Identify which cell holds the provided text, then report its (x, y) central coordinate. 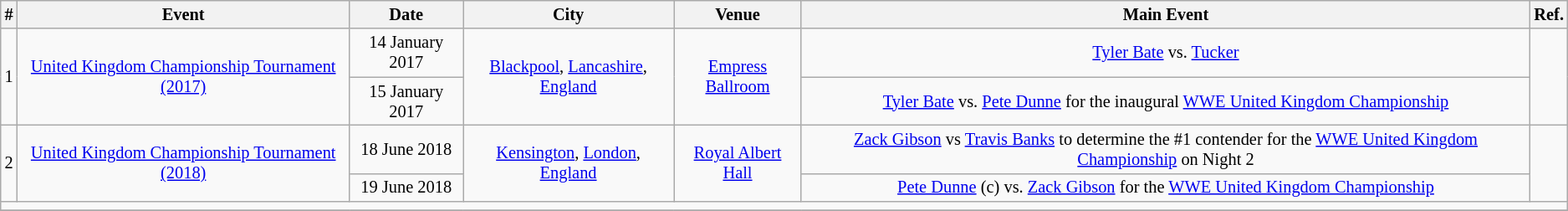
Venue (738, 14)
Kensington, London, England (569, 162)
2 (9, 162)
Date (406, 14)
United Kingdom Championship Tournament (2017) (184, 77)
1 (9, 77)
19 June 2018 (406, 188)
# (9, 14)
Empress Ballroom (738, 77)
Tyler Bate vs. Pete Dunne for the inaugural WWE United Kingdom Championship (1166, 101)
18 June 2018 (406, 149)
Blackpool, Lancashire, England (569, 77)
United Kingdom Championship Tournament (2018) (184, 162)
Zack Gibson vs Travis Banks to determine the #1 contender for the WWE United Kingdom Championship on Night 2 (1166, 149)
City (569, 14)
Ref. (1549, 14)
15 January 2017 (406, 101)
14 January 2017 (406, 53)
Royal Albert Hall (738, 162)
Tyler Bate vs. Tucker (1166, 53)
Event (184, 14)
Main Event (1166, 14)
Pete Dunne (c) vs. Zack Gibson for the WWE United Kingdom Championship (1166, 188)
